Return (X, Y) of the center of cell containing provided text 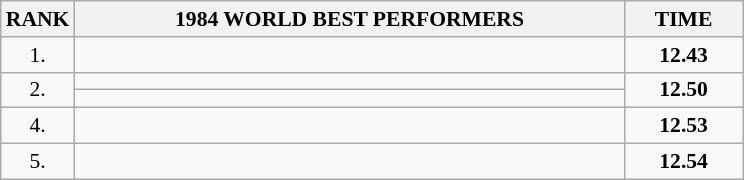
12.43 (684, 55)
1984 WORLD BEST PERFORMERS (349, 19)
4. (38, 126)
1. (38, 55)
RANK (38, 19)
2. (38, 90)
12.50 (684, 90)
12.53 (684, 126)
5. (38, 162)
TIME (684, 19)
12.54 (684, 162)
